Provide the [X, Y] coordinate of the cell's center where the given text is located.  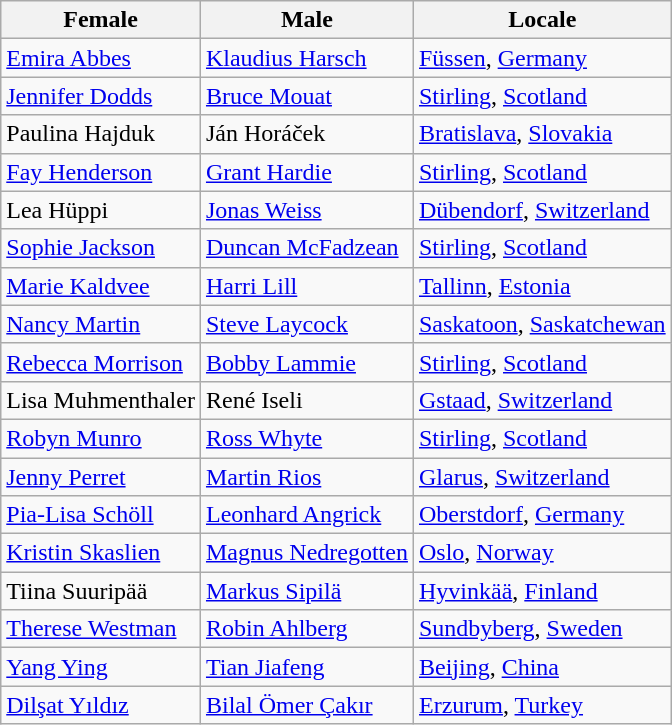
René Iseli [306, 400]
Jonas Weiss [306, 210]
Marie Kaldvee [101, 286]
Markus Sipilä [306, 591]
Jennifer Dodds [101, 96]
Pia-Lisa Schöll [101, 515]
Locale [542, 20]
Robin Ahlberg [306, 629]
Saskatoon, Saskatchewan [542, 324]
Bruce Mouat [306, 96]
Ján Horáček [306, 134]
Kristin Skaslien [101, 553]
Dilşat Yıldız [101, 705]
Sundbyberg, Sweden [542, 629]
Fay Henderson [101, 172]
Erzurum, Turkey [542, 705]
Emira Abbes [101, 58]
Oslo, Norway [542, 553]
Bilal Ömer Çakır [306, 705]
Jenny Perret [101, 477]
Male [306, 20]
Gstaad, Switzerland [542, 400]
Füssen, Germany [542, 58]
Steve Laycock [306, 324]
Sophie Jackson [101, 248]
Grant Hardie [306, 172]
Nancy Martin [101, 324]
Tallinn, Estonia [542, 286]
Dübendorf, Switzerland [542, 210]
Bobby Lammie [306, 362]
Duncan McFadzean [306, 248]
Harri Lill [306, 286]
Female [101, 20]
Therese Westman [101, 629]
Klaudius Harsch [306, 58]
Magnus Nedregotten [306, 553]
Oberstdorf, Germany [542, 515]
Yang Ying [101, 667]
Leonhard Angrick [306, 515]
Lisa Muhmenthaler [101, 400]
Glarus, Switzerland [542, 477]
Lea Hüppi [101, 210]
Bratislava, Slovakia [542, 134]
Paulina Hajduk [101, 134]
Tian Jiafeng [306, 667]
Tiina Suuripää [101, 591]
Rebecca Morrison [101, 362]
Martin Rios [306, 477]
Ross Whyte [306, 438]
Beijing, China [542, 667]
Robyn Munro [101, 438]
Hyvinkää, Finland [542, 591]
